Identify which cell holds the provided text, then report its [x, y] central coordinate. 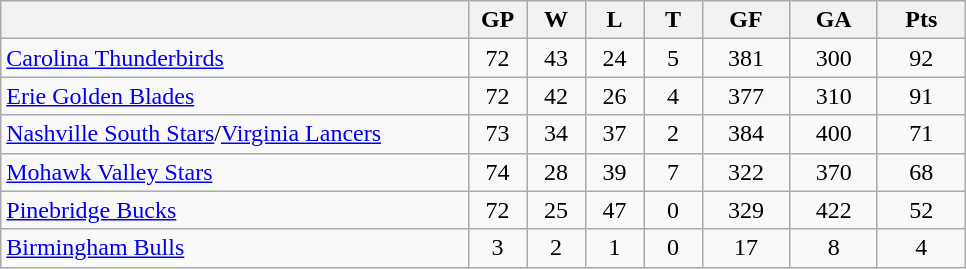
Carolina Thunderbirds [235, 58]
68 [921, 172]
34 [556, 134]
384 [746, 134]
329 [746, 210]
Erie Golden Blades [235, 96]
52 [921, 210]
43 [556, 58]
422 [834, 210]
W [556, 20]
91 [921, 96]
300 [834, 58]
Pinebridge Bucks [235, 210]
310 [834, 96]
37 [614, 134]
7 [673, 172]
GP [497, 20]
42 [556, 96]
74 [497, 172]
73 [497, 134]
T [673, 20]
39 [614, 172]
26 [614, 96]
370 [834, 172]
25 [556, 210]
17 [746, 248]
381 [746, 58]
71 [921, 134]
47 [614, 210]
GF [746, 20]
Birmingham Bulls [235, 248]
Mohawk Valley Stars [235, 172]
Nashville South Stars/Virginia Lancers [235, 134]
8 [834, 248]
24 [614, 58]
92 [921, 58]
GA [834, 20]
28 [556, 172]
377 [746, 96]
322 [746, 172]
400 [834, 134]
5 [673, 58]
Pts [921, 20]
3 [497, 248]
L [614, 20]
1 [614, 248]
